Provide the [x, y] coordinate of the cell's center where the given text is located.  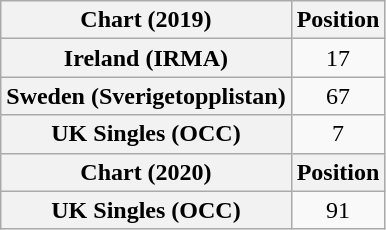
91 [338, 210]
67 [338, 96]
Ireland (IRMA) [146, 58]
7 [338, 134]
Chart (2019) [146, 20]
17 [338, 58]
Chart (2020) [146, 172]
Sweden (Sverigetopplistan) [146, 96]
